Search for the cell housing the specified text and yield its [x, y] center coordinate. 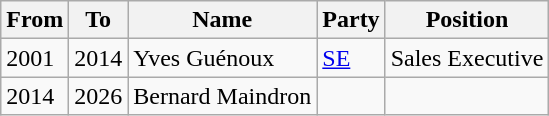
From [35, 20]
SE [351, 58]
2026 [98, 96]
Name [222, 20]
2001 [35, 58]
Bernard Maindron [222, 96]
Party [351, 20]
To [98, 20]
Position [467, 20]
Sales Executive [467, 58]
Yves Guénoux [222, 58]
